From the cell containing the given text, extract its center point as (X, Y) coordinate. 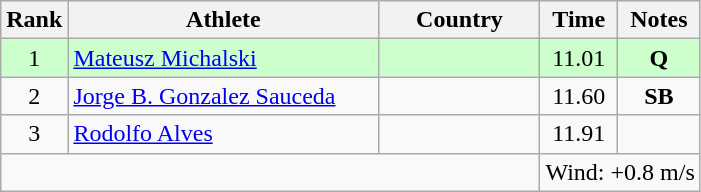
SB (660, 96)
Athlete (224, 20)
Jorge B. Gonzalez Sauceda (224, 96)
11.91 (579, 134)
Mateusz Michalski (224, 58)
Country (460, 20)
1 (34, 58)
Rank (34, 20)
Notes (660, 20)
Q (660, 58)
11.01 (579, 58)
2 (34, 96)
11.60 (579, 96)
Time (579, 20)
3 (34, 134)
Wind: +0.8 m/s (620, 172)
Rodolfo Alves (224, 134)
